Determine the (x, y) coordinate at the center of the cell enclosing the given text.  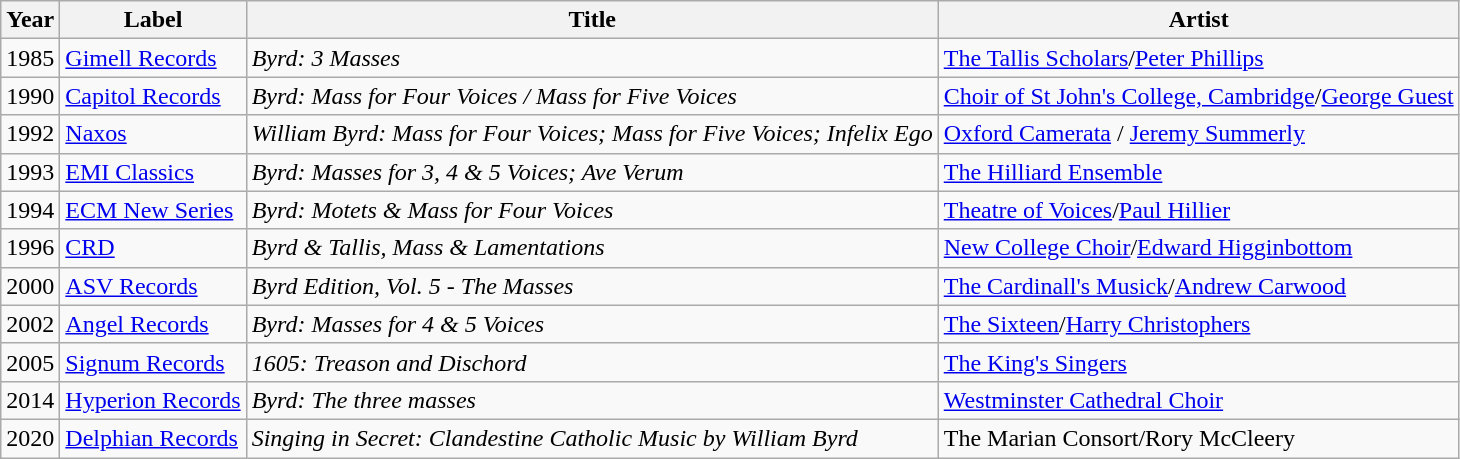
Choir of St John's College, Cambridge/George Guest (1198, 96)
Byrd: 3 Masses (592, 58)
Singing in Secret: Clandestine Catholic Music by William Byrd (592, 438)
Angel Records (153, 324)
New College Choir/Edward Higginbottom (1198, 248)
1985 (30, 58)
2000 (30, 286)
Delphian Records (153, 438)
2002 (30, 324)
Title (592, 20)
Byrd: Masses for 4 & 5 Voices (592, 324)
Gimell Records (153, 58)
Artist (1198, 20)
The Sixteen/Harry Christophers (1198, 324)
ECM New Series (153, 210)
The Hilliard Ensemble (1198, 172)
1992 (30, 134)
1993 (30, 172)
Westminster Cathedral Choir (1198, 400)
Oxford Camerata / Jeremy Summerly (1198, 134)
Theatre of Voices/Paul Hillier (1198, 210)
Year (30, 20)
The King's Singers (1198, 362)
Byrd: Motets & Mass for Four Voices (592, 210)
William Byrd: Mass for Four Voices; Mass for Five Voices; Infelix Ego (592, 134)
The Cardinall's Musick/Andrew Carwood (1198, 286)
1996 (30, 248)
The Tallis Scholars/Peter Phillips (1198, 58)
2014 (30, 400)
The Marian Consort/Rory McCleery (1198, 438)
Byrd: Mass for Four Voices / Mass for Five Voices (592, 96)
CRD (153, 248)
Naxos (153, 134)
Byrd: Masses for 3, 4 & 5 Voices; Ave Verum (592, 172)
1994 (30, 210)
Byrd Edition, Vol. 5 - The Masses (592, 286)
EMI Classics (153, 172)
1605: Treason and Dischord (592, 362)
Label (153, 20)
1990 (30, 96)
Byrd & Tallis, Mass & Lamentations (592, 248)
ASV Records (153, 286)
Capitol Records (153, 96)
Hyperion Records (153, 400)
Byrd: The three masses (592, 400)
2020 (30, 438)
Signum Records (153, 362)
2005 (30, 362)
